Extract the [x, y] coordinate from the center of the cell holding the provided text.  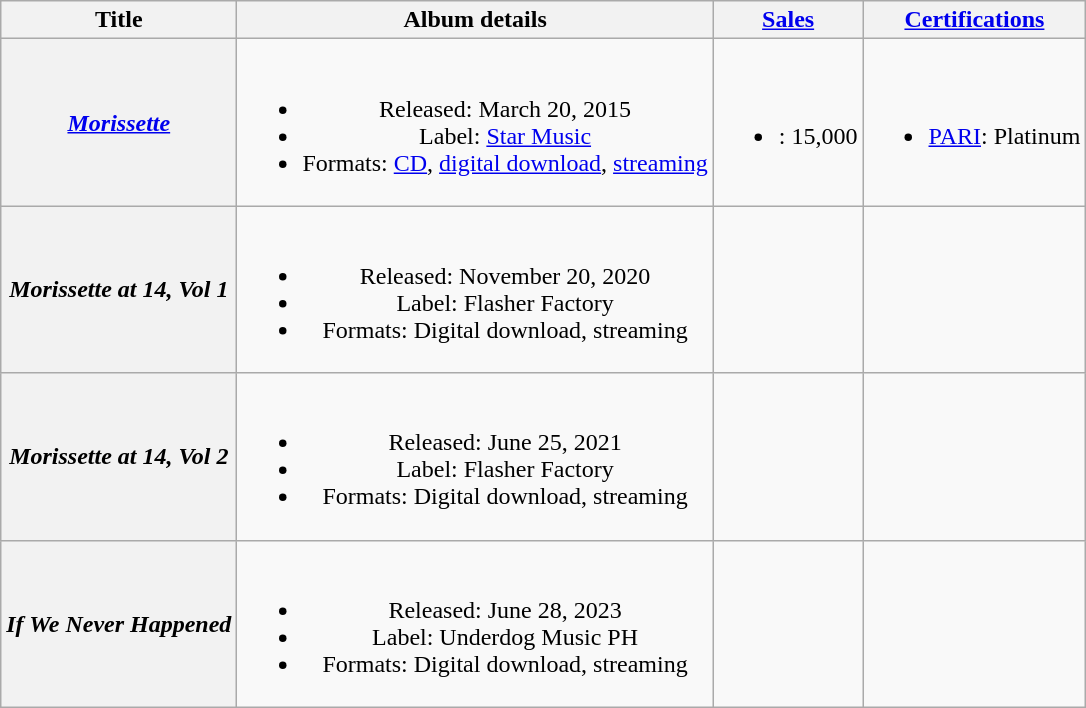
Certifications [974, 20]
Morissette [119, 122]
If We Never Happened [119, 624]
Title [119, 20]
Released: March 20, 2015Label: Star MusicFormats: CD, digital download, streaming [475, 122]
Morissette at 14, Vol 1 [119, 290]
: 15,000 [788, 122]
Album details [475, 20]
Morissette at 14, Vol 2 [119, 456]
Sales [788, 20]
PARI: Platinum [974, 122]
Released: June 25, 2021Label: Flasher FactoryFormats: Digital download, streaming [475, 456]
Released: November 20, 2020Label: Flasher FactoryFormats: Digital download, streaming [475, 290]
Released: June 28, 2023Label: Underdog Music PHFormats: Digital download, streaming [475, 624]
